Return the (x, y) coordinate for the center point of the cell that contains the specified text.  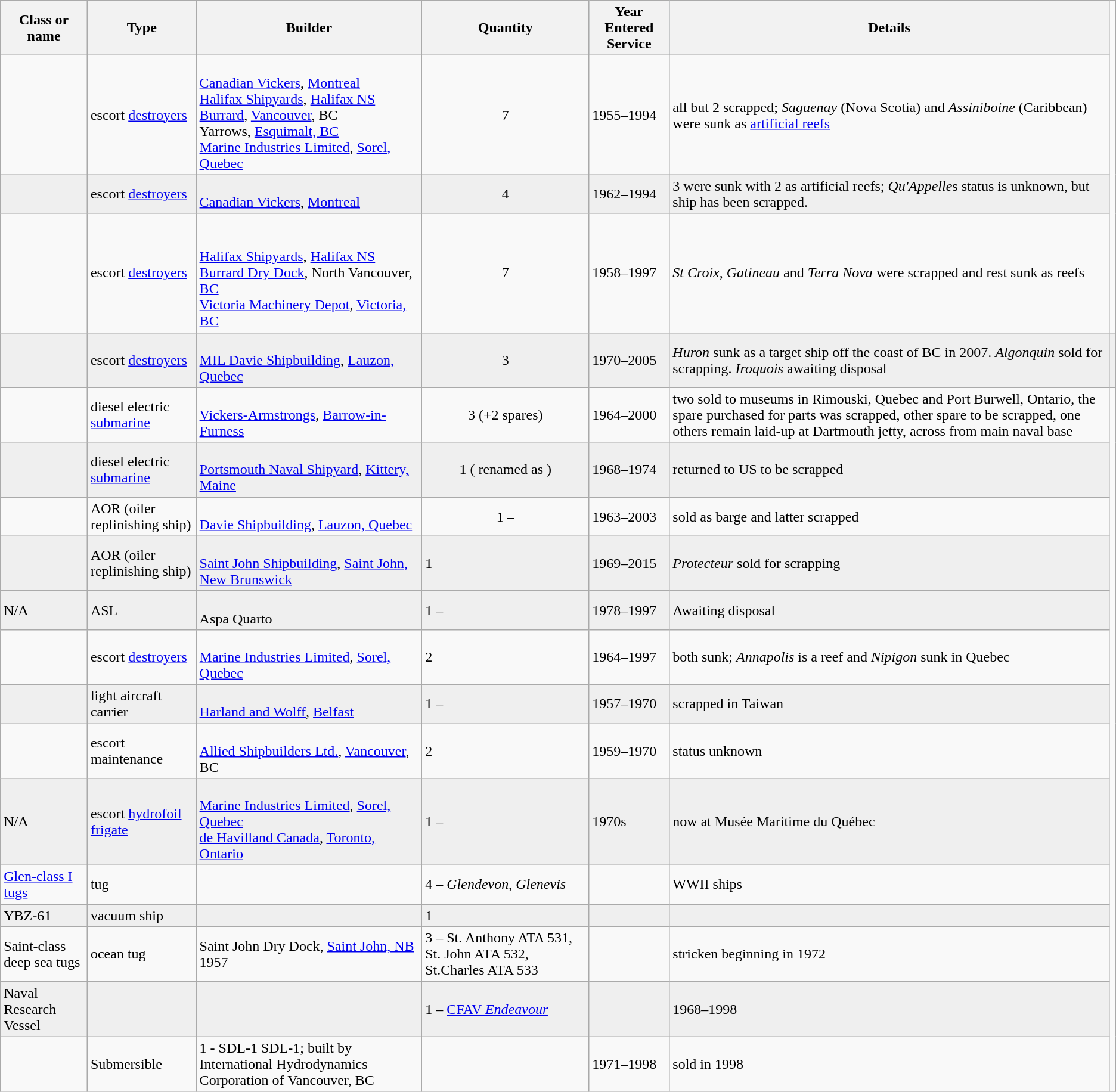
Type (142, 28)
Builder (309, 28)
both sunk; Annapolis is a reef and Nipigon sunk in Quebec (889, 657)
Canadian Vickers, MontrealHalifax Shipyards, Halifax NSBurrard, Vancouver, BCYarrows, Esquimalt, BCMarine Industries Limited, Sorel, Quebec (309, 115)
3 (506, 360)
Marine Industries Limited, Sorel, Quebec (309, 657)
Saint-class deep sea tugs (44, 954)
light aircraft carrier (142, 703)
Submersible (142, 1064)
Portsmouth Naval Shipyard, Kittery, Maine (309, 470)
Harland and Wolff, Belfast (309, 703)
escort maintenance (142, 751)
Allied Shipbuilders Ltd., Vancouver, BC (309, 751)
1957–1970 (630, 703)
status unknown (889, 751)
scrapped in Taiwan (889, 703)
1969–2015 (630, 563)
Davie Shipbuilding, Lauzon, Quebec (309, 516)
1964–2000 (630, 415)
sold in 1998 (889, 1064)
Saint John Dry Dock, Saint John, NB 1957 (309, 954)
1970–2005 (630, 360)
3 (+2 spares) (506, 415)
ASL (142, 610)
1955–1994 (630, 115)
MIL Davie Shipbuilding, Lauzon, Quebec (309, 360)
vacuum ship (142, 916)
Marine Industries Limited, Sorel, Quebecde Havilland Canada, Toronto, Ontario (309, 822)
Huron sunk as a target ship off the coast of BC in 2007. Algonquin sold for scrapping. Iroquois awaiting disposal (889, 360)
1971–1998 (630, 1064)
1958–1997 (630, 273)
Protecteur sold for scrapping (889, 563)
Halifax Shipyards, Halifax NSBurrard Dry Dock, North Vancouver, BCVictoria Machinery Depot, Victoria, BC (309, 273)
Saint John Shipbuilding, Saint John, New Brunswick (309, 563)
4 – Glendevon, Glenevis (506, 885)
Naval Research Vessel (44, 1009)
Canadian Vickers, Montreal (309, 194)
1 - SDL-1 SDL-1; built by International Hydrodynamics Corporation of Vancouver, BC (309, 1064)
WWII ships (889, 885)
Year Entered Service (630, 28)
ocean tug (142, 954)
1962–1994 (630, 194)
Quantity (506, 28)
1963–2003 (630, 516)
3 were sunk with 2 as artificial reefs; Qu'Appelles status is unknown, but ship has been scrapped. (889, 194)
Glen-class I tugs (44, 885)
3 – St. Anthony ATA 531, St. John ATA 532, St.Charles ATA 533 (506, 954)
escort hydrofoil frigate (142, 822)
YBZ-61 (44, 916)
1964–1997 (630, 657)
Class or name (44, 28)
Details (889, 28)
1968–1998 (889, 1009)
1978–1997 (630, 610)
1 – CFAV Endeavour (506, 1009)
sold as barge and latter scrapped (889, 516)
Vickers-Armstrongs, Barrow-in-Furness (309, 415)
all but 2 scrapped; Saguenay (Nova Scotia) and Assiniboine (Caribbean) were sunk as artificial reefs (889, 115)
stricken beginning in 1972 (889, 954)
St Croix, Gatineau and Terra Nova were scrapped and rest sunk as reefs (889, 273)
1 ( renamed as ) (506, 470)
Aspa Quarto (309, 610)
Awaiting disposal (889, 610)
returned to US to be scrapped (889, 470)
1968–1974 (630, 470)
1959–1970 (630, 751)
1970s (630, 822)
now at Musée Maritime du Québec (889, 822)
tug (142, 885)
4 (506, 194)
